Scan for the cell matching the given text and deliver its (x, y) coordinate at center. 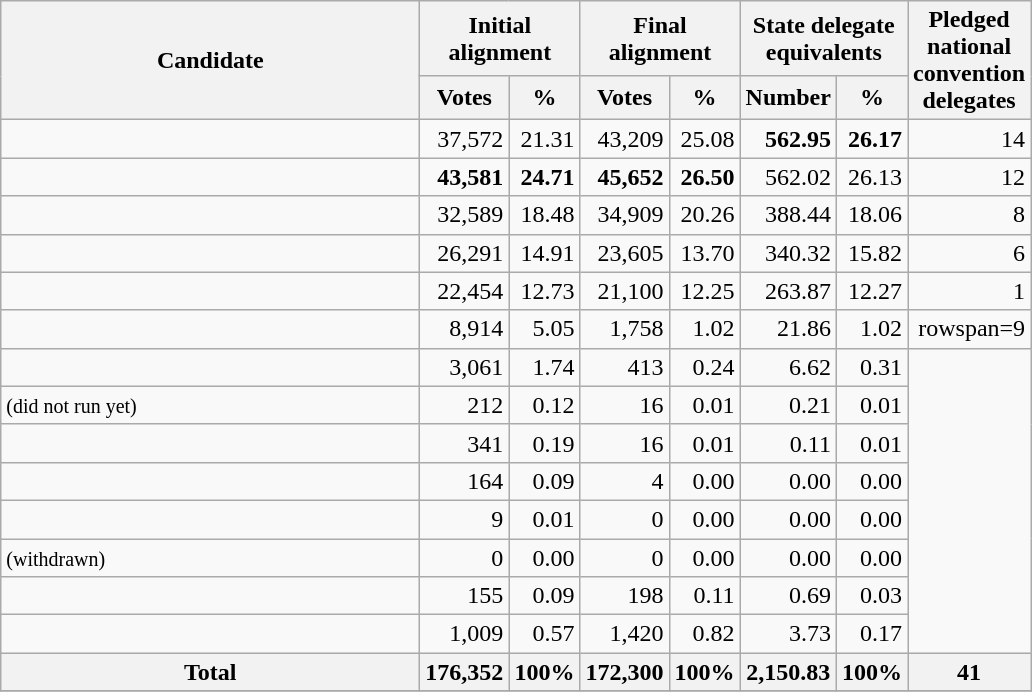
24.71 (544, 177)
3,061 (464, 367)
1,009 (464, 634)
1,420 (624, 634)
rowspan=9 (970, 329)
6 (970, 253)
4 (624, 481)
45,652 (624, 177)
21.86 (788, 329)
0.19 (544, 443)
198 (624, 596)
1,758 (624, 329)
341 (464, 443)
(withdrawn) (210, 557)
3.73 (788, 634)
13.70 (704, 253)
State delegateequivalents (824, 38)
6.62 (788, 367)
Initialalignment (500, 38)
263.87 (788, 291)
Candidate (210, 60)
8,914 (464, 329)
212 (464, 405)
12.25 (704, 291)
23,605 (624, 253)
176,352 (464, 672)
172,300 (624, 672)
Total (210, 672)
18.48 (544, 215)
0.21 (788, 405)
Number (788, 98)
12.73 (544, 291)
18.06 (872, 215)
14.91 (544, 253)
26.13 (872, 177)
2,150.83 (788, 672)
26.50 (704, 177)
562.02 (788, 177)
34,909 (624, 215)
37,572 (464, 139)
(did not run yet) (210, 405)
21,100 (624, 291)
5.05 (544, 329)
43,209 (624, 139)
388.44 (788, 215)
1.74 (544, 367)
26.17 (872, 139)
413 (624, 367)
25.08 (704, 139)
0.57 (544, 634)
0.12 (544, 405)
20.26 (704, 215)
9 (464, 519)
155 (464, 596)
32,589 (464, 215)
0.31 (872, 367)
340.32 (788, 253)
14 (970, 139)
0.03 (872, 596)
12.27 (872, 291)
Pledgednationalconventiondelegates (970, 60)
12 (970, 177)
43,581 (464, 177)
0.17 (872, 634)
22,454 (464, 291)
1 (970, 291)
41 (970, 672)
8 (970, 215)
0.69 (788, 596)
562.95 (788, 139)
164 (464, 481)
21.31 (544, 139)
0.24 (704, 367)
0.82 (704, 634)
26,291 (464, 253)
15.82 (872, 253)
Finalalignment (660, 38)
